Output the [X, Y] coordinate of the center of the cell containing the given text.  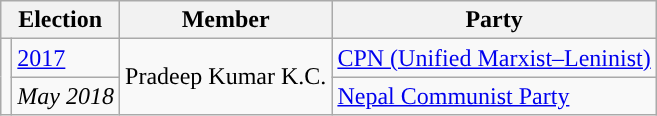
Pradeep Kumar K.C. [226, 77]
Election [60, 20]
Member [226, 20]
Nepal Communist Party [494, 96]
CPN (Unified Marxist–Leninist) [494, 58]
Party [494, 20]
2017 [66, 58]
May 2018 [66, 96]
